Output the [x, y] coordinate of the center of the cell containing the given text.  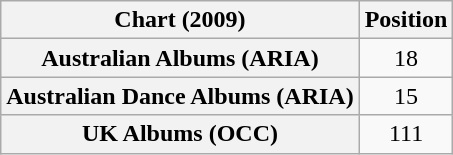
111 [406, 134]
18 [406, 58]
15 [406, 96]
Australian Dance Albums (ARIA) [180, 96]
Chart (2009) [180, 20]
Australian Albums (ARIA) [180, 58]
UK Albums (OCC) [180, 134]
Position [406, 20]
